Find where the given text appears and provide that cell's center as [x, y] coordinate. 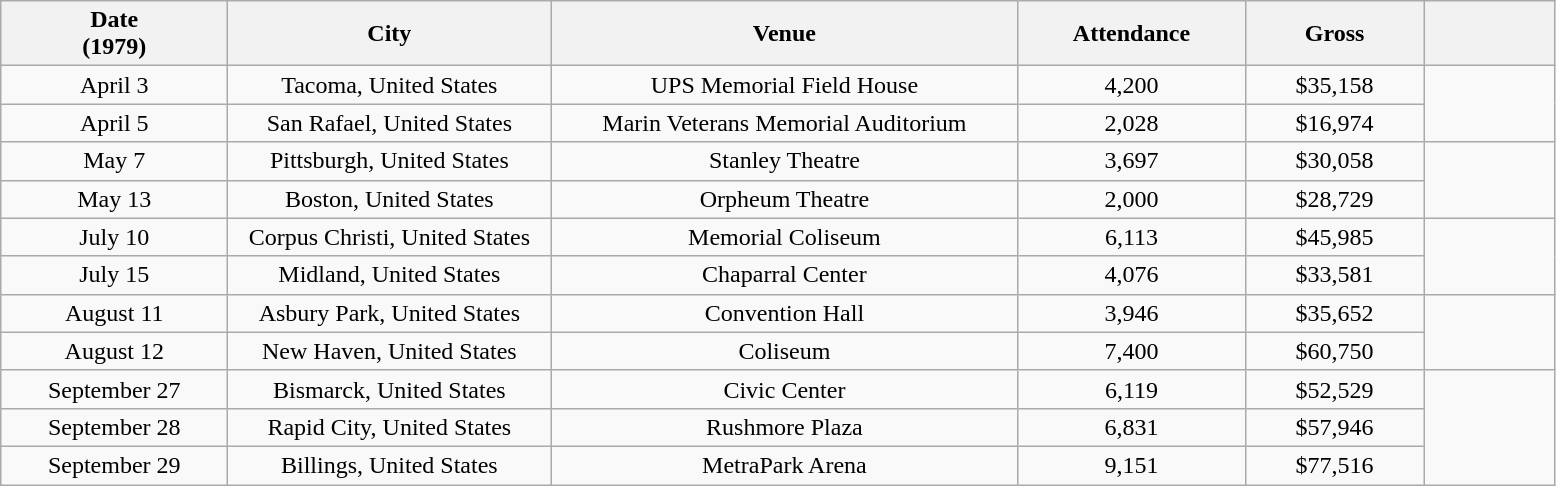
September 27 [114, 389]
Coliseum [784, 351]
3,697 [1132, 161]
$52,529 [1334, 389]
Convention Hall [784, 313]
Midland, United States [390, 275]
April 3 [114, 85]
Tacoma, United States [390, 85]
3,946 [1132, 313]
New Haven, United States [390, 351]
$28,729 [1334, 199]
Attendance [1132, 34]
Orpheum Theatre [784, 199]
Corpus Christi, United States [390, 237]
Venue [784, 34]
City [390, 34]
$77,516 [1334, 465]
July 10 [114, 237]
Stanley Theatre [784, 161]
Asbury Park, United States [390, 313]
Date(1979) [114, 34]
6,119 [1132, 389]
$30,058 [1334, 161]
May 13 [114, 199]
September 29 [114, 465]
San Rafael, United States [390, 123]
2,000 [1132, 199]
$45,985 [1334, 237]
2,028 [1132, 123]
Billings, United States [390, 465]
$35,158 [1334, 85]
Rapid City, United States [390, 427]
July 15 [114, 275]
$35,652 [1334, 313]
September 28 [114, 427]
May 7 [114, 161]
August 11 [114, 313]
Pittsburgh, United States [390, 161]
7,400 [1132, 351]
$57,946 [1334, 427]
Bismarck, United States [390, 389]
April 5 [114, 123]
Boston, United States [390, 199]
Memorial Coliseum [784, 237]
$33,581 [1334, 275]
Marin Veterans Memorial Auditorium [784, 123]
UPS Memorial Field House [784, 85]
4,076 [1132, 275]
6,831 [1132, 427]
Rushmore Plaza [784, 427]
$16,974 [1334, 123]
Chaparral Center [784, 275]
6,113 [1132, 237]
9,151 [1132, 465]
Civic Center [784, 389]
Gross [1334, 34]
$60,750 [1334, 351]
MetraPark Arena [784, 465]
4,200 [1132, 85]
August 12 [114, 351]
